For the text-containing cell, return its midpoint in (x, y) coordinate format. 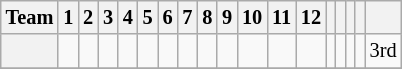
5 (148, 17)
7 (187, 17)
10 (252, 17)
6 (168, 17)
4 (128, 17)
1 (68, 17)
11 (282, 17)
9 (227, 17)
12 (311, 17)
2 (88, 17)
3 (108, 17)
3rd (384, 51)
Team (30, 17)
8 (207, 17)
